From the cell containing the given text, extract its center point as [X, Y] coordinate. 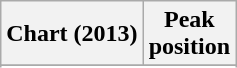
Peakposition [189, 34]
Chart (2013) [72, 34]
